Detect which cell encompasses the target text, then output its (x, y) center coordinate. 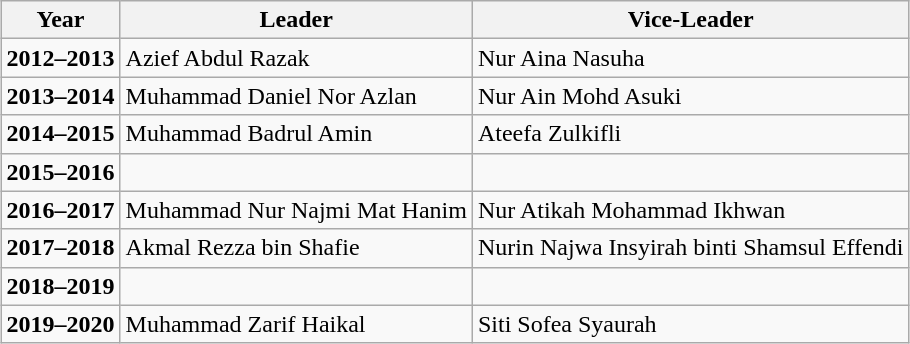
Muhammad Zarif Haikal (296, 324)
Akmal Rezza bin Shafie (296, 248)
Ateefa Zulkifli (690, 134)
Nurin Najwa Insyirah binti Shamsul Effendi (690, 248)
2016–2017 (60, 210)
2014–2015 (60, 134)
Vice-Leader (690, 20)
Nur Atikah Mohammad Ikhwan (690, 210)
Nur Aina Nasuha (690, 58)
2019–2020 (60, 324)
Azief Abdul Razak (296, 58)
Muhammad Nur Najmi Mat Hanim (296, 210)
Leader (296, 20)
Muhammad Badrul Amin (296, 134)
Muhammad Daniel Nor Azlan (296, 96)
Year (60, 20)
Nur Ain Mohd Asuki (690, 96)
2015–2016 (60, 172)
2018–2019 (60, 286)
2013–2014 (60, 96)
2017–2018 (60, 248)
2012–2013 (60, 58)
Siti Sofea Syaurah (690, 324)
